Extract the (x, y) coordinate from the center of the cell holding the provided text.  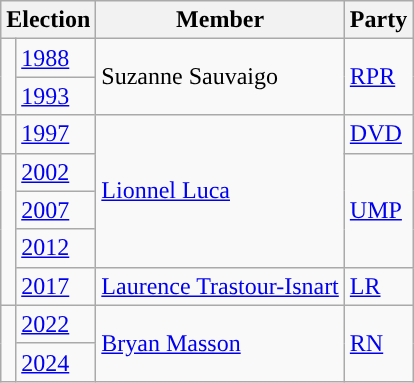
1988 (56, 58)
1993 (56, 96)
1997 (56, 134)
UMP (378, 210)
Bryan Masson (220, 343)
2022 (56, 324)
RN (378, 343)
Laurence Trastour-Isnart (220, 286)
Suzanne Sauvaigo (220, 77)
2002 (56, 172)
Election (48, 20)
RPR (378, 77)
LR (378, 286)
Lionnel Luca (220, 191)
2017 (56, 286)
Party (378, 20)
2012 (56, 248)
DVD (378, 134)
Member (220, 20)
2007 (56, 210)
2024 (56, 362)
